For the text-containing cell, return its midpoint in (x, y) coordinate format. 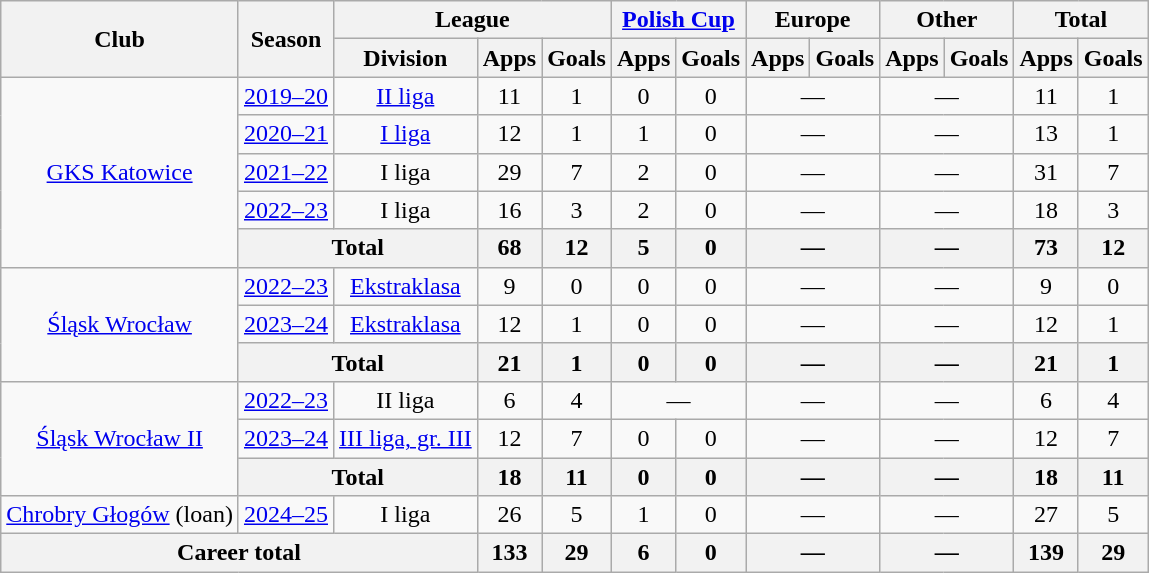
League (473, 20)
139 (1046, 553)
Career total (239, 553)
2021–22 (286, 172)
Śląsk Wrocław (120, 324)
26 (509, 515)
73 (1046, 248)
Chrobry Głogów (loan) (120, 515)
16 (509, 210)
2020–21 (286, 134)
27 (1046, 515)
133 (509, 553)
Club (120, 39)
68 (509, 248)
2019–20 (286, 96)
Other (947, 20)
III liga, gr. III (406, 438)
GKS Katowice (120, 172)
31 (1046, 172)
2024–25 (286, 515)
13 (1046, 134)
Division (406, 58)
Europe (813, 20)
Śląsk Wrocław II (120, 438)
Season (286, 39)
Polish Cup (678, 20)
